Determine the [x, y] coordinate at the center of the cell enclosing the given text.  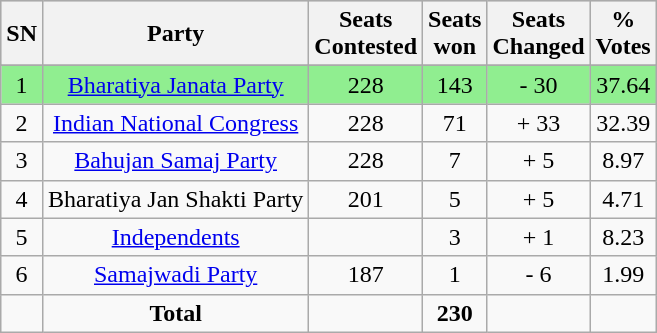
- 6 [538, 275]
2 [22, 123]
Seatswon [455, 34]
71 [455, 123]
Bharatiya Janata Party [175, 85]
%Votes [623, 34]
Samajwadi Party [175, 275]
SeatsContested [366, 34]
Seats Changed [538, 34]
32.39 [623, 123]
187 [366, 275]
4 [22, 199]
201 [366, 199]
+ 1 [538, 237]
6 [22, 275]
230 [455, 313]
8.97 [623, 161]
7 [455, 161]
Bahujan Samaj Party [175, 161]
+ 33 [538, 123]
8.23 [623, 237]
37.64 [623, 85]
143 [455, 85]
- 30 [538, 85]
SN [22, 34]
Indian National Congress [175, 123]
4.71 [623, 199]
Independents [175, 237]
1.99 [623, 275]
Party [175, 34]
Bharatiya Jan Shakti Party [175, 199]
Total [175, 313]
